Output the (x, y) coordinate of the center of the cell containing the given text.  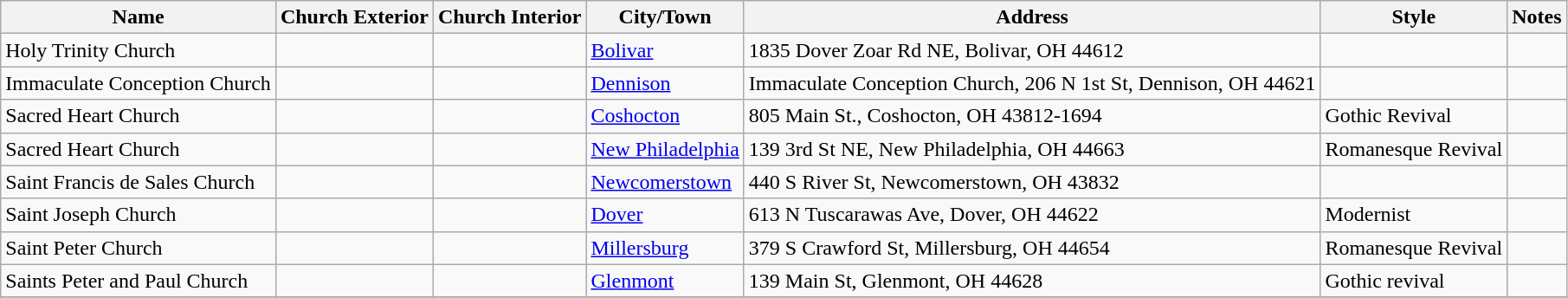
Newcomerstown (665, 182)
Immaculate Conception Church, 206 N 1st St, Dennison, OH 44621 (1032, 83)
Coshocton (665, 116)
Holy Trinity Church (139, 50)
613 N Tuscarawas Ave, Dover, OH 44622 (1032, 215)
City/Town (665, 17)
Glenmont (665, 281)
Address (1032, 17)
Church Exterior (354, 17)
Dennison (665, 83)
Saint Peter Church (139, 248)
Modernist (1414, 215)
Millersburg (665, 248)
Saint Francis de Sales Church (139, 182)
Gothic Revival (1414, 116)
1835 Dover Zoar Rd NE, Bolivar, OH 44612 (1032, 50)
New Philadelphia (665, 149)
440 S River St, Newcomerstown, OH 43832 (1032, 182)
Saint Joseph Church (139, 215)
805 Main St., Coshocton, OH 43812-1694 (1032, 116)
139 3rd St NE, New Philadelphia, OH 44663 (1032, 149)
Style (1414, 17)
Gothic revival (1414, 281)
Immaculate Conception Church (139, 83)
Saints Peter and Paul Church (139, 281)
Bolivar (665, 50)
Name (139, 17)
379 S Crawford St, Millersburg, OH 44654 (1032, 248)
Church Interior (509, 17)
Notes (1537, 17)
Dover (665, 215)
139 Main St, Glenmont, OH 44628 (1032, 281)
